Determine the [X, Y] coordinate at the center of the cell enclosing the given text.  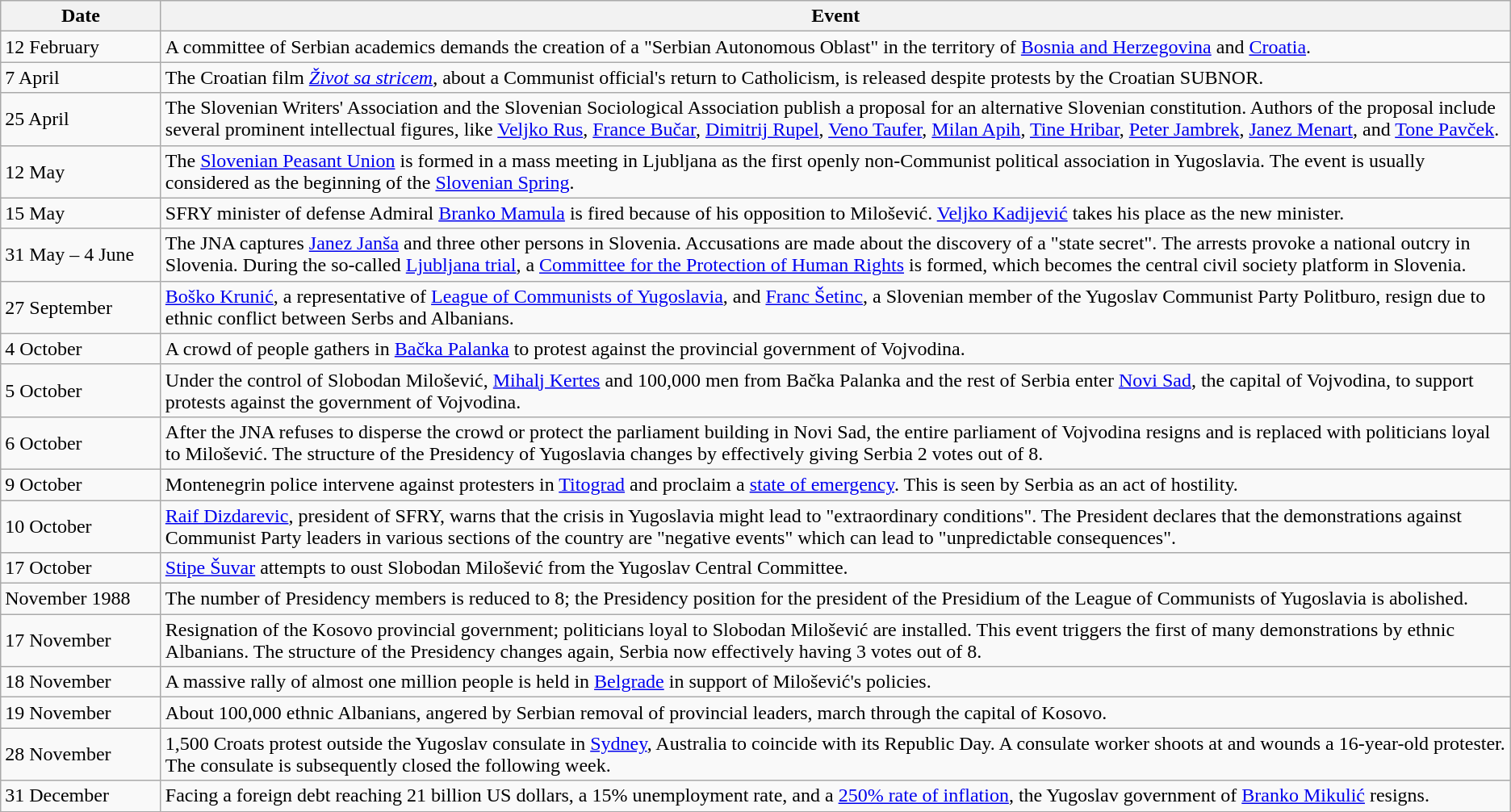
A massive rally of almost one million people is held in Belgrade in support of Milošević's policies. [835, 682]
November 1988 [81, 599]
9 October [81, 484]
31 May – 4 June [81, 255]
10 October [81, 526]
12 February [81, 47]
Montenegrin police intervene against protesters in Titograd and proclaim a state of emergency. This is seen by Serbia as an act of hostility. [835, 484]
28 November [81, 754]
The Croatian film Život sa stricem, about a Communist official's return to Catholicism, is released despite protests by the Croatian SUBNOR. [835, 77]
31 December [81, 796]
Stipe Šuvar attempts to oust Slobodan Milošević from the Yugoslav Central Committee. [835, 568]
About 100,000 ethnic Albanians, angered by Serbian removal of provincial leaders, march through the capital of Kosovo. [835, 713]
6 October [81, 442]
19 November [81, 713]
7 April [81, 77]
5 October [81, 391]
4 October [81, 349]
27 September [81, 307]
25 April [81, 119]
Event [835, 16]
15 May [81, 213]
17 November [81, 641]
A crowd of people gathers in Bačka Palanka to protest against the provincial government of Vojvodina. [835, 349]
12 May [81, 171]
Date [81, 16]
A committee of Serbian academics demands the creation of a "Serbian Autonomous Oblast" in the territory of Bosnia and Herzegovina and Croatia. [835, 47]
18 November [81, 682]
SFRY minister of defense Admiral Branko Mamula is fired because of his opposition to Milošević. Veljko Kadijević takes his place as the new minister. [835, 213]
17 October [81, 568]
